Scan for the cell matching the given text and deliver its [x, y] coordinate at center. 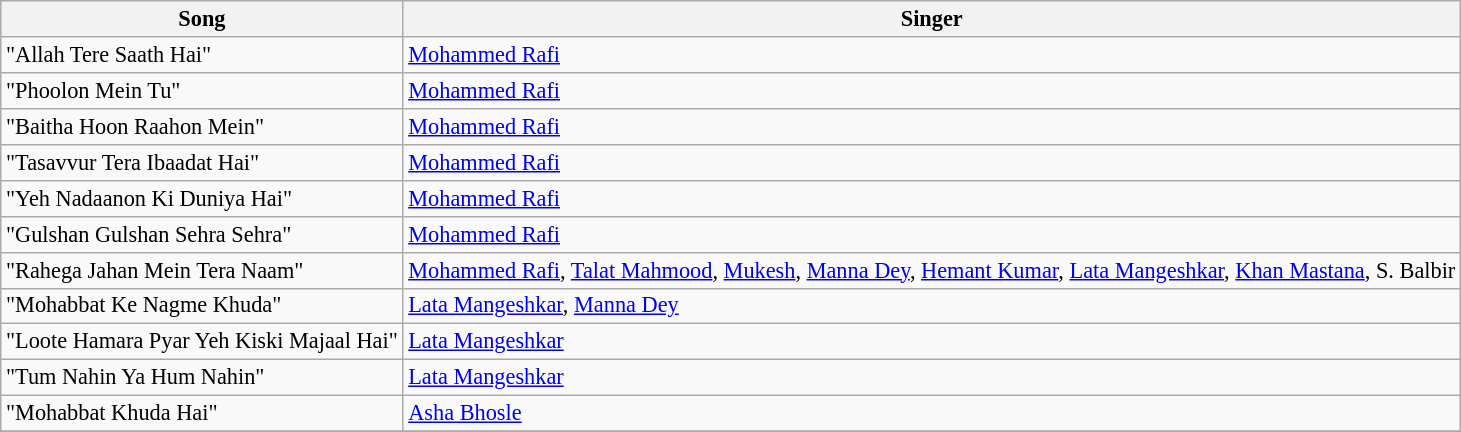
Mohammed Rafi, Talat Mahmood, Mukesh, Manna Dey, Hemant Kumar, Lata Mangeshkar, Khan Mastana, S. Balbir [932, 270]
Asha Bhosle [932, 414]
Singer [932, 19]
Song [202, 19]
"Phoolon Mein Tu" [202, 90]
"Tum Nahin Ya Hum Nahin" [202, 378]
"Rahega Jahan Mein Tera Naam" [202, 270]
"Yeh Nadaanon Ki Duniya Hai" [202, 198]
"Gulshan Gulshan Sehra Sehra" [202, 234]
Lata Mangeshkar, Manna Dey [932, 306]
"Allah Tere Saath Hai" [202, 55]
"Tasavvur Tera Ibaadat Hai" [202, 162]
"Mohabbat Khuda Hai" [202, 414]
"Loote Hamara Pyar Yeh Kiski Majaal Hai" [202, 342]
"Mohabbat Ke Nagme Khuda" [202, 306]
"Baitha Hoon Raahon Mein" [202, 126]
